Capture the cell that displays the provided text and extract its [x, y] central coordinate. 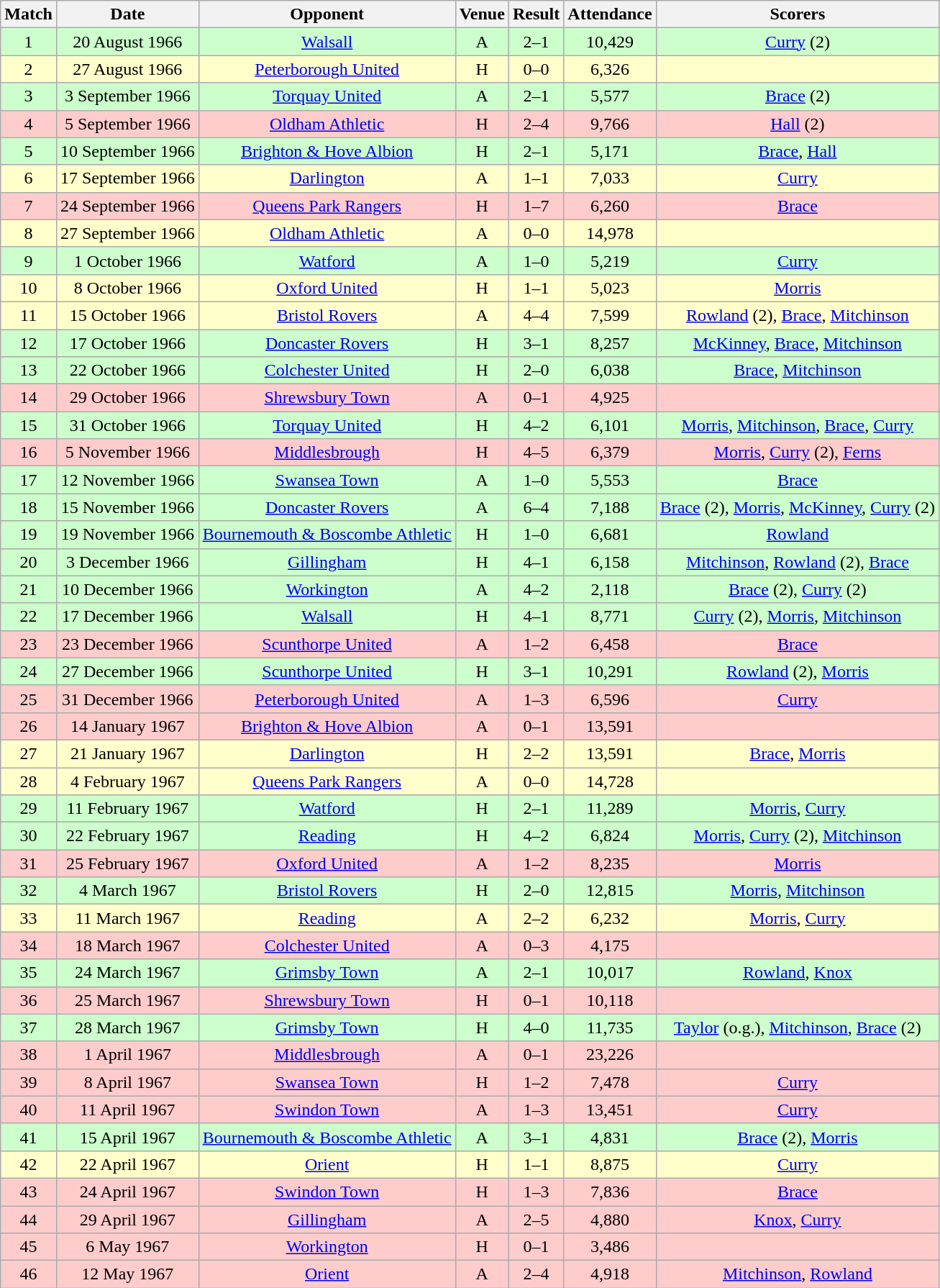
1 [29, 42]
20 August 1966 [127, 42]
23 [29, 644]
6,596 [610, 699]
19 November 1966 [127, 535]
6 May 1967 [127, 1247]
5 September 1966 [127, 124]
Curry (2) [797, 42]
17 September 1966 [127, 178]
4 [29, 124]
27 August 1966 [127, 69]
Attendance [610, 14]
8,235 [610, 863]
13,451 [610, 1110]
6,038 [610, 371]
3 December 1966 [127, 562]
5,171 [610, 151]
6,232 [610, 918]
Morris, Mitchinson [797, 891]
5 November 1966 [127, 453]
Brace, Hall [797, 151]
45 [29, 1247]
27 [29, 753]
34 [29, 945]
5,577 [610, 96]
3 September 1966 [127, 96]
6,681 [610, 535]
24 March 1967 [127, 973]
Knox, Curry [797, 1220]
5,219 [610, 260]
8,257 [610, 343]
22 [29, 617]
Mitchinson, Rowland (2), Brace [797, 562]
5 [29, 151]
17 December 1966 [127, 617]
Hall (2) [797, 124]
22 October 1966 [127, 371]
23,226 [610, 1055]
33 [29, 918]
19 [29, 535]
2–5 [536, 1220]
24 April 1967 [127, 1192]
Rowland [797, 535]
44 [29, 1220]
Result [536, 14]
17 [29, 480]
7,599 [610, 315]
18 March 1967 [127, 945]
46 [29, 1274]
1–7 [536, 206]
Curry (2), Morris, Mitchinson [797, 617]
27 December 1966 [127, 671]
31 December 1966 [127, 699]
13 [29, 371]
40 [29, 1110]
30 [29, 836]
12 [29, 343]
9 [29, 260]
10 September 1966 [127, 151]
4–4 [536, 315]
7 [29, 206]
14,728 [610, 781]
12 November 1966 [127, 480]
15 [29, 425]
2,118 [610, 589]
11 April 1967 [127, 1110]
11,289 [610, 809]
6,458 [610, 644]
Morris, Curry (2), Mitchinson [797, 836]
26 [29, 726]
36 [29, 1000]
3 [29, 96]
4,831 [610, 1137]
12 May 1967 [127, 1274]
18 [29, 507]
20 [29, 562]
7,478 [610, 1082]
31 October 1966 [127, 425]
1 October 1966 [127, 260]
4,880 [610, 1220]
10,429 [610, 42]
12,815 [610, 891]
Mitchinson, Rowland [797, 1274]
24 September 1966 [127, 206]
Scorers [797, 14]
6,158 [610, 562]
21 [29, 589]
11 March 1967 [127, 918]
7,033 [610, 178]
6,379 [610, 453]
29 October 1966 [127, 398]
8 October 1966 [127, 288]
6,101 [610, 425]
Rowland, Knox [797, 973]
6,260 [610, 206]
8,771 [610, 617]
14 January 1967 [127, 726]
11,735 [610, 1028]
Morris, Curry (2), Ferns [797, 453]
28 [29, 781]
Rowland (2), Brace, Mitchinson [797, 315]
Morris, Mitchinson, Brace, Curry [797, 425]
38 [29, 1055]
41 [29, 1137]
Brace (2), Curry (2) [797, 589]
14,978 [610, 233]
7,836 [610, 1192]
Brace (2), Morris, McKinney, Curry (2) [797, 507]
28 March 1967 [127, 1028]
7,188 [610, 507]
22 April 1967 [127, 1164]
Date [127, 14]
16 [29, 453]
37 [29, 1028]
Match [29, 14]
17 October 1966 [127, 343]
8 [29, 233]
McKinney, Brace, Mitchinson [797, 343]
4–0 [536, 1028]
10 December 1966 [127, 589]
1 April 1967 [127, 1055]
9,766 [610, 124]
Venue [482, 14]
4,918 [610, 1274]
10,291 [610, 671]
3,486 [610, 1247]
Brace (2), Morris [797, 1137]
Brace, Mitchinson [797, 371]
4–5 [536, 453]
Brace (2) [797, 96]
21 January 1967 [127, 753]
29 April 1967 [127, 1220]
43 [29, 1192]
22 February 1967 [127, 836]
32 [29, 891]
4,925 [610, 398]
2 [29, 69]
8,875 [610, 1164]
Taylor (o.g.), Mitchinson, Brace (2) [797, 1028]
10,017 [610, 973]
4,175 [610, 945]
15 November 1966 [127, 507]
Opponent [327, 14]
11 [29, 315]
4 February 1967 [127, 781]
29 [29, 809]
42 [29, 1164]
6,824 [610, 836]
6,326 [610, 69]
25 March 1967 [127, 1000]
10 [29, 288]
6 [29, 178]
11 February 1967 [127, 809]
35 [29, 973]
0–3 [536, 945]
Rowland (2), Morris [797, 671]
8 April 1967 [127, 1082]
5,023 [610, 288]
24 [29, 671]
5,553 [610, 480]
25 [29, 699]
14 [29, 398]
39 [29, 1082]
6–4 [536, 507]
10,118 [610, 1000]
4 March 1967 [127, 891]
31 [29, 863]
25 February 1967 [127, 863]
15 April 1967 [127, 1137]
Brace, Morris [797, 753]
27 September 1966 [127, 233]
15 October 1966 [127, 315]
23 December 1966 [127, 644]
